From the cell containing the given text, extract its center point as [X, Y] coordinate. 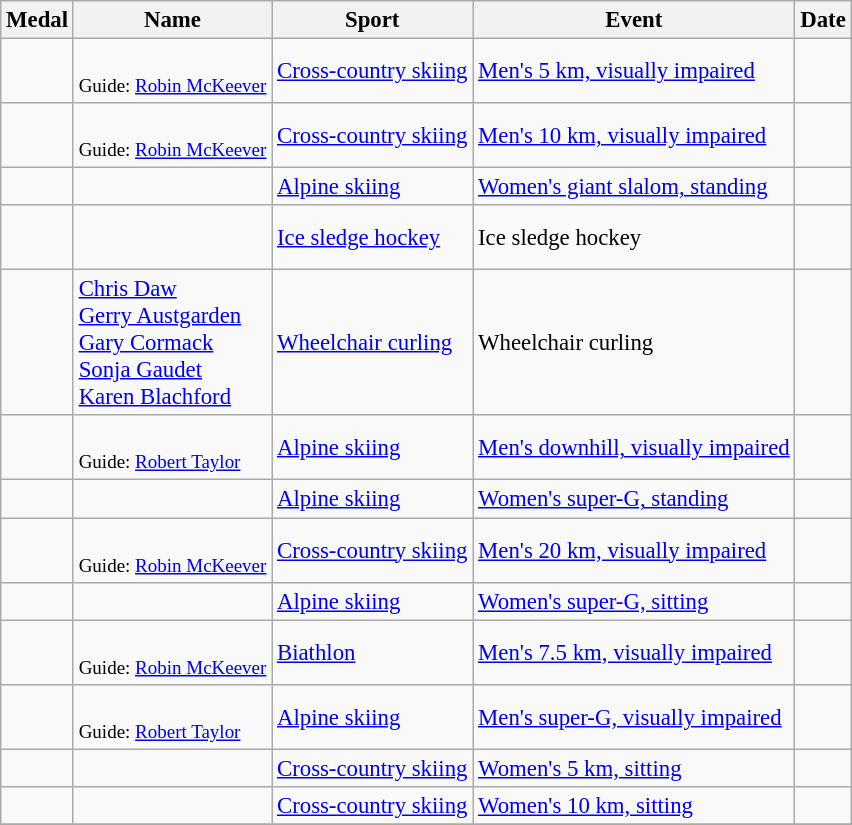
Sport [372, 20]
Women's giant slalom, standing [634, 187]
Date [823, 20]
Men's downhill, visually impaired [634, 448]
Medal [38, 20]
Women's super-G, standing [634, 499]
Women's 5 km, sitting [634, 768]
Men's 5 km, visually impaired [634, 72]
Women's 10 km, sitting [634, 806]
Men's 10 km, visually impaired [634, 136]
Men's 20 km, visually impaired [634, 550]
Men's super-G, visually impaired [634, 716]
Name [172, 20]
Men's 7.5 km, visually impaired [634, 652]
Women's super-G, sitting [634, 601]
Chris DawGerry AustgardenGary CormackSonja GaudetKaren Blachford [172, 343]
Event [634, 20]
Biathlon [372, 652]
